Return the (X, Y) coordinate for the center point of the cell that contains the specified text.  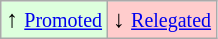
↑ Promoted (54, 20)
↓ Relegated (162, 20)
